Return the [x, y] coordinate for the center point of the cell that contains the specified text.  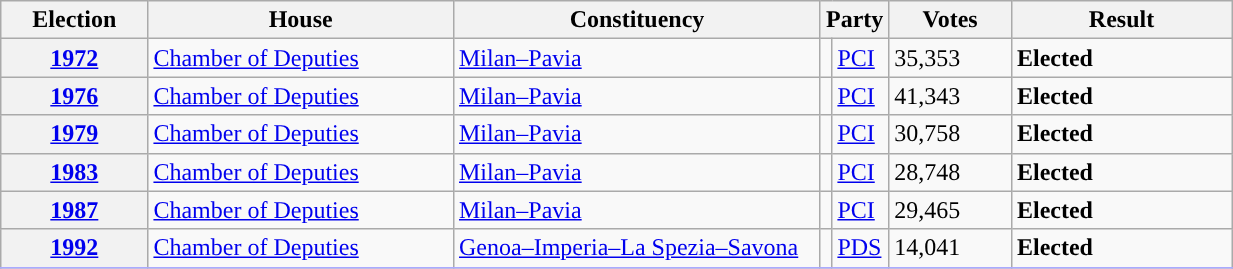
Election [74, 20]
Votes [950, 20]
Party [854, 20]
14,041 [950, 248]
30,758 [950, 134]
Result [1121, 20]
1972 [74, 58]
1976 [74, 96]
1979 [74, 134]
1983 [74, 172]
House [301, 20]
41,343 [950, 96]
29,465 [950, 210]
35,353 [950, 58]
PDS [860, 248]
Genoa–Imperia–La Spezia–Savona [636, 248]
1992 [74, 248]
1987 [74, 210]
Constituency [636, 20]
28,748 [950, 172]
